Search for the cell housing the specified text and yield its [X, Y] center coordinate. 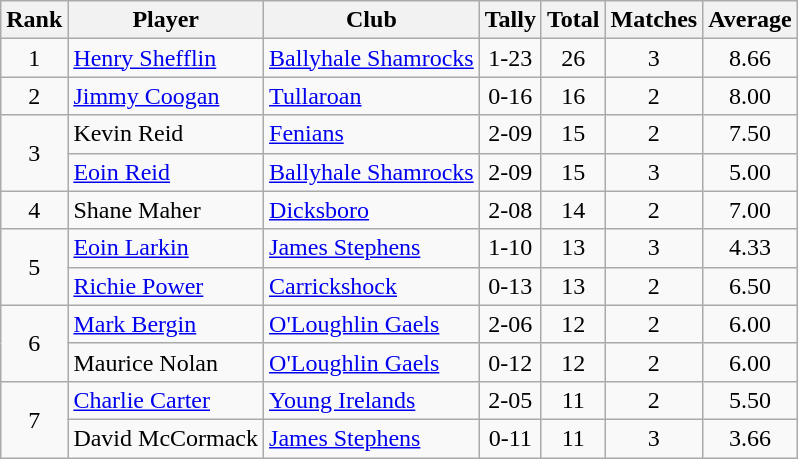
Jimmy Coogan [166, 96]
Dicksboro [372, 210]
Fenians [372, 134]
5.50 [750, 400]
Matches [654, 20]
Club [372, 20]
7.50 [750, 134]
Average [750, 20]
0-12 [510, 362]
7 [34, 419]
4 [34, 210]
Maurice Nolan [166, 362]
3.66 [750, 438]
1-23 [510, 58]
2-08 [510, 210]
Shane Maher [166, 210]
8.00 [750, 96]
David McCormack [166, 438]
26 [573, 58]
1-10 [510, 248]
Young Irelands [372, 400]
Tally [510, 20]
Richie Power [166, 286]
Tullaroan [372, 96]
5 [34, 267]
Rank [34, 20]
Henry Shefflin [166, 58]
16 [573, 96]
4.33 [750, 248]
Total [573, 20]
6 [34, 343]
0-16 [510, 96]
8.66 [750, 58]
2-05 [510, 400]
6.50 [750, 286]
14 [573, 210]
Kevin Reid [166, 134]
0-11 [510, 438]
Player [166, 20]
Carrickshock [372, 286]
Charlie Carter [166, 400]
1 [34, 58]
7.00 [750, 210]
0-13 [510, 286]
Eoin Larkin [166, 248]
Mark Bergin [166, 324]
Eoin Reid [166, 172]
2-06 [510, 324]
5.00 [750, 172]
